Locate the cell with the specified text and output its (x, y) center coordinate. 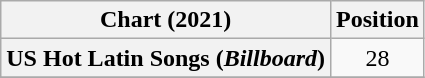
Chart (2021) (166, 20)
28 (378, 58)
Position (378, 20)
US Hot Latin Songs (Billboard) (166, 58)
